Detect which cell encompasses the target text, then output its [x, y] center coordinate. 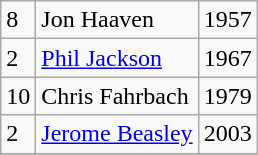
Jerome Beasley [117, 134]
1957 [228, 20]
Jon Haaven [117, 20]
8 [18, 20]
2003 [228, 134]
Phil Jackson [117, 58]
10 [18, 96]
Chris Fahrbach [117, 96]
1967 [228, 58]
1979 [228, 96]
